Detect which cell encompasses the target text, then output its (X, Y) center coordinate. 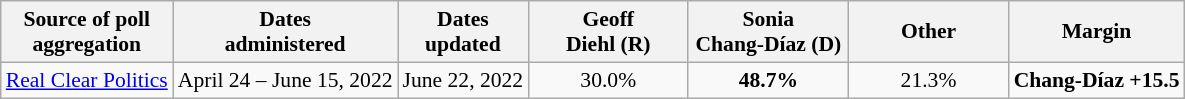
21.3% (928, 80)
48.7% (768, 80)
Other (928, 32)
Real Clear Politics (87, 80)
Source of pollaggregation (87, 32)
SoniaChang-Díaz (D) (768, 32)
June 22, 2022 (464, 80)
Chang-Díaz +15.5 (1097, 80)
Margin (1097, 32)
GeoffDiehl (R) (608, 32)
April 24 – June 15, 2022 (286, 80)
Datesupdated (464, 32)
Datesadministered (286, 32)
30.0% (608, 80)
